For the text-containing cell, return its midpoint in (x, y) coordinate format. 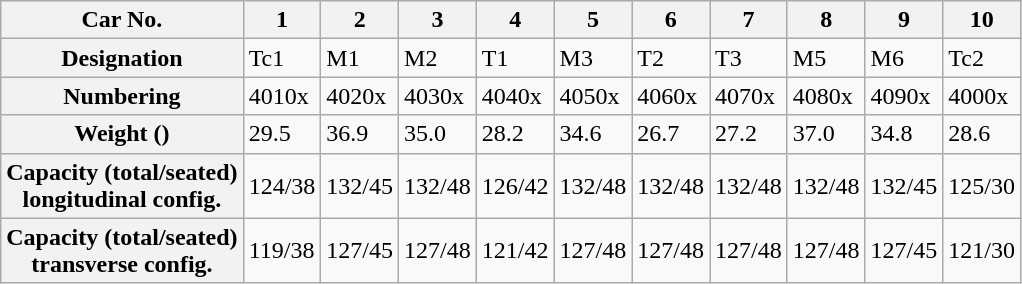
5 (593, 20)
121/30 (982, 250)
Tc2 (982, 58)
6 (671, 20)
4010x (282, 96)
Weight () (122, 134)
1 (282, 20)
T1 (515, 58)
M6 (904, 58)
119/38 (282, 250)
4060x (671, 96)
4080x (826, 96)
M1 (360, 58)
28.2 (515, 134)
126/42 (515, 186)
3 (438, 20)
4 (515, 20)
34.6 (593, 134)
M3 (593, 58)
4090x (904, 96)
Designation (122, 58)
36.9 (360, 134)
27.2 (749, 134)
28.6 (982, 134)
Numbering (122, 96)
T3 (749, 58)
29.5 (282, 134)
Capacity (total/seated) transverse config. (122, 250)
M2 (438, 58)
Capacity (total/seated) longitudinal config. (122, 186)
4000x (982, 96)
34.8 (904, 134)
M5 (826, 58)
9 (904, 20)
26.7 (671, 134)
4020x (360, 96)
4050x (593, 96)
125/30 (982, 186)
121/42 (515, 250)
Car No. (122, 20)
124/38 (282, 186)
4070x (749, 96)
8 (826, 20)
35.0 (438, 134)
10 (982, 20)
Tc1 (282, 58)
37.0 (826, 134)
4040x (515, 96)
2 (360, 20)
7 (749, 20)
4030x (438, 96)
T2 (671, 58)
